Locate the cell with the specified text and output its [X, Y] center coordinate. 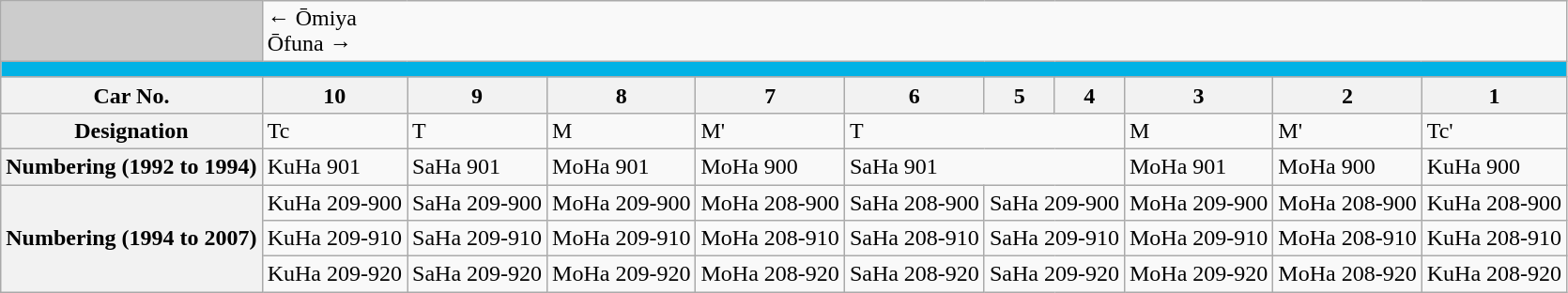
Numbering (1992 to 1994) [131, 166]
KuHa 208-900 [1494, 202]
7 [770, 95]
Tc' [1494, 131]
1 [1494, 95]
SaHa 208-920 [915, 274]
9 [477, 95]
Tc [334, 131]
SaHa 208-910 [915, 239]
KuHa 208-910 [1494, 239]
3 [1198, 95]
6 [915, 95]
KuHa 208-920 [1494, 274]
KuHa 901 [334, 166]
KuHa 209-900 [334, 202]
Designation [131, 131]
Numbering (1994 to 2007) [131, 238]
5 [1020, 95]
Car No. [131, 95]
SaHa 208-900 [915, 202]
10 [334, 95]
4 [1089, 95]
8 [622, 95]
KuHa 900 [1494, 166]
2 [1347, 95]
← ŌmiyaŌfuna → [915, 32]
KuHa 209-920 [334, 274]
KuHa 209-910 [334, 239]
